Pinpoint the cell where the given text exists, returning its (x, y) midpoint coordinate. 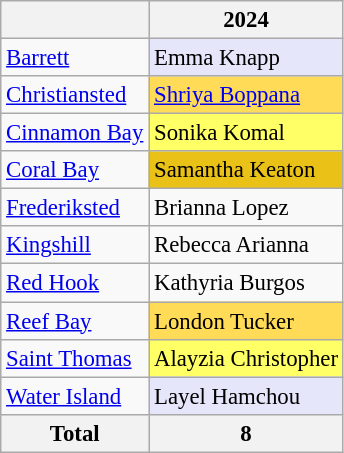
Emma Knapp (246, 58)
Sonika Komal (246, 133)
Reef Bay (75, 321)
Rebecca Arianna (246, 245)
Total (75, 433)
Layel Hamchou (246, 396)
Samantha Keaton (246, 170)
8 (246, 433)
London Tucker (246, 321)
Frederiksted (75, 208)
Red Hook (75, 283)
Cinnamon Bay (75, 133)
Christiansted (75, 95)
Alayzia Christopher (246, 358)
Kingshill (75, 245)
Barrett (75, 58)
Brianna Lopez (246, 208)
Coral Bay (75, 170)
Kathyria Burgos (246, 283)
Shriya Boppana (246, 95)
Saint Thomas (75, 358)
Water Island (75, 396)
2024 (246, 20)
